Scan for the cell matching the given text and deliver its [X, Y] coordinate at center. 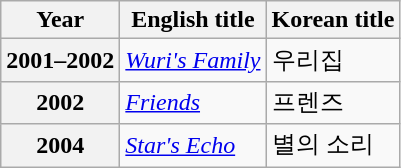
Year [60, 20]
2001–2002 [60, 60]
2004 [60, 146]
Star's Echo [193, 146]
English title [193, 20]
2002 [60, 102]
Korean title [333, 20]
우리집 [333, 60]
프렌즈 [333, 102]
Wuri's Family [193, 60]
Friends [193, 102]
별의 소리 [333, 146]
